Detect which cell encompasses the target text, then output its [x, y] center coordinate. 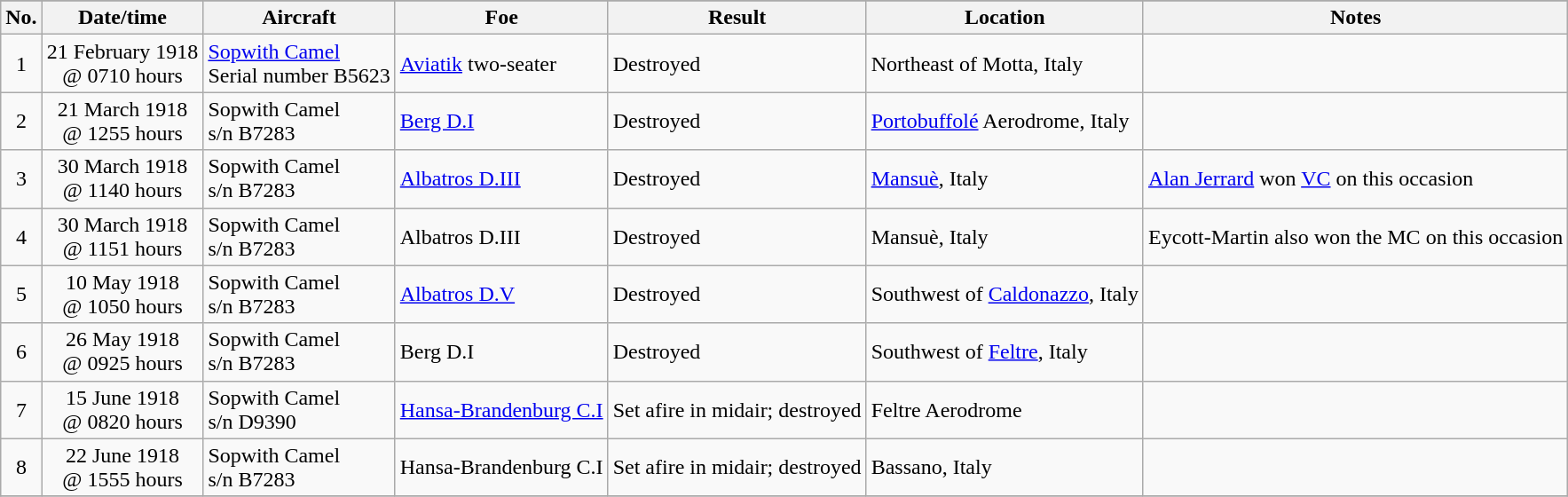
21 February 1918@ 0710 hours [122, 64]
Eycott-Martin also won the MC on this occasion [1355, 236]
30 March 1918@ 1140 hours [122, 179]
Southwest of Feltre, Italy [1005, 351]
Result [737, 18]
Northeast of Motta, Italy [1005, 64]
Sopwith CamelSerial number B5623 [299, 64]
6 [21, 351]
Date/time [122, 18]
Notes [1355, 18]
22 June 1918@ 1555 hours [122, 467]
5 [21, 295]
Portobuffolé Aerodrome, Italy [1005, 121]
Southwest of Caldonazzo, Italy [1005, 295]
26 May 1918@ 0925 hours [122, 351]
Feltre Aerodrome [1005, 410]
21 March 1918@ 1255 hours [122, 121]
Alan Jerrard won VC on this occasion [1355, 179]
Aircraft [299, 18]
Aviatik two-seater [501, 64]
3 [21, 179]
30 March 1918@ 1151 hours [122, 236]
15 June 1918@ 0820 hours [122, 410]
Albatros D.V [501, 295]
Bassano, Italy [1005, 467]
2 [21, 121]
Foe [501, 18]
No. [21, 18]
1 [21, 64]
Sopwith Camels/n D9390 [299, 410]
10 May 1918@ 1050 hours [122, 295]
7 [21, 410]
8 [21, 467]
Location [1005, 18]
4 [21, 236]
